Output the (X, Y) coordinate of the center of the cell containing the given text.  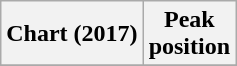
Chart (2017) (72, 34)
Peakposition (189, 34)
